Extract the (X, Y) coordinate from the center of the cell holding the provided text.  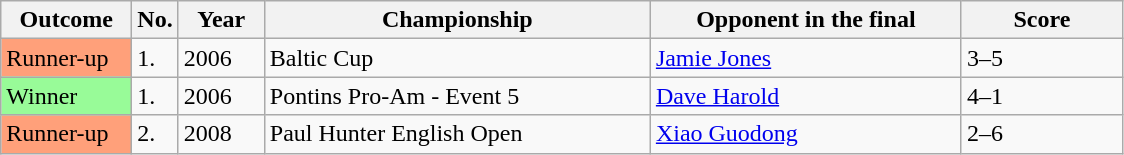
Pontins Pro-Am - Event 5 (457, 96)
Score (1042, 20)
2–6 (1042, 134)
2. (155, 134)
Baltic Cup (457, 58)
Xiao Guodong (806, 134)
No. (155, 20)
Championship (457, 20)
Year (221, 20)
Opponent in the final (806, 20)
Dave Harold (806, 96)
4–1 (1042, 96)
Jamie Jones (806, 58)
3–5 (1042, 58)
Winner (66, 96)
2008 (221, 134)
Paul Hunter English Open (457, 134)
Outcome (66, 20)
